From the cell containing the given text, extract its center point as [x, y] coordinate. 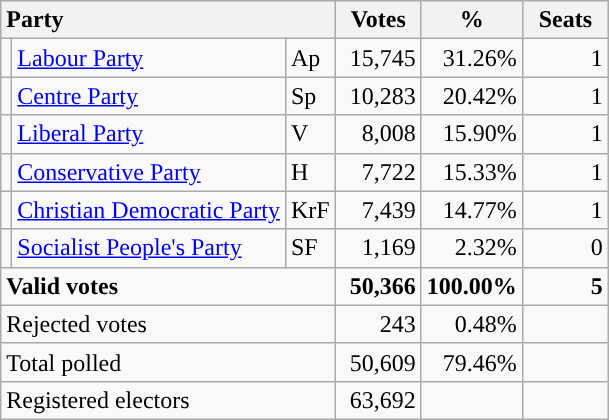
SF [310, 248]
1,169 [378, 248]
Party [168, 20]
Valid votes [168, 286]
V [310, 134]
Centre Party [149, 96]
Total polled [168, 362]
20.42% [472, 96]
Labour Party [149, 58]
Ap [310, 58]
15,745 [378, 58]
% [472, 20]
Socialist People's Party [149, 248]
Seats [565, 20]
Conservative Party [149, 172]
8,008 [378, 134]
Registered electors [168, 400]
H [310, 172]
Christian Democratic Party [149, 210]
50,366 [378, 286]
63,692 [378, 400]
10,283 [378, 96]
Votes [378, 20]
100.00% [472, 286]
KrF [310, 210]
14.77% [472, 210]
31.26% [472, 58]
15.90% [472, 134]
0 [565, 248]
Rejected votes [168, 324]
Liberal Party [149, 134]
2.32% [472, 248]
15.33% [472, 172]
Sp [310, 96]
243 [378, 324]
79.46% [472, 362]
7,439 [378, 210]
5 [565, 286]
7,722 [378, 172]
50,609 [378, 362]
0.48% [472, 324]
